Determine the [X, Y] coordinate at the center of the cell enclosing the given text.  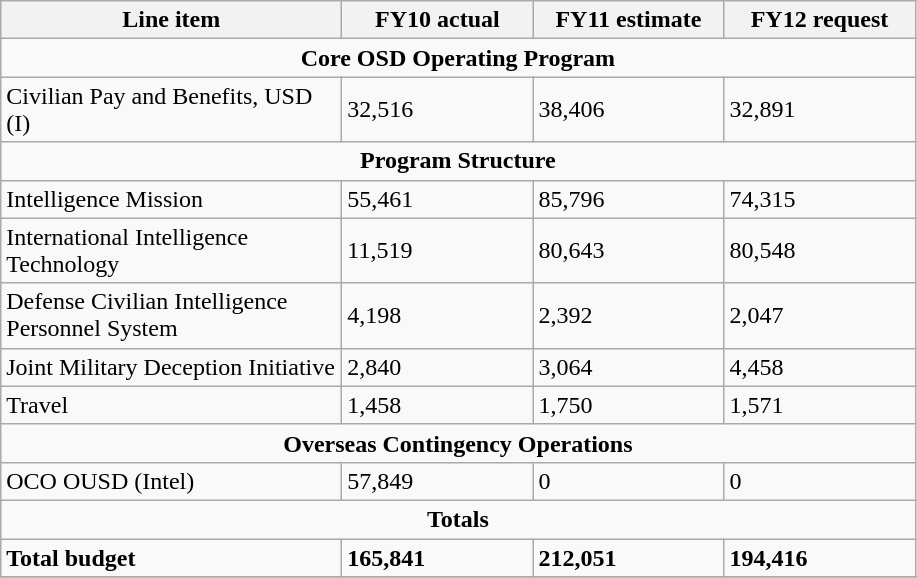
4,458 [820, 367]
38,406 [628, 110]
Intelligence Mission [172, 199]
32,516 [438, 110]
85,796 [628, 199]
1,458 [438, 405]
57,849 [438, 481]
Totals [458, 519]
Travel [172, 405]
32,891 [820, 110]
Civilian Pay and Benefits, USD (I) [172, 110]
Total budget [172, 557]
2,047 [820, 316]
FY11 estimate [628, 20]
FY10 actual [438, 20]
International Intelligence Technology [172, 250]
11,519 [438, 250]
80,548 [820, 250]
194,416 [820, 557]
2,392 [628, 316]
80,643 [628, 250]
Core OSD Operating Program [458, 58]
55,461 [438, 199]
74,315 [820, 199]
Line item [172, 20]
Overseas Contingency Operations [458, 443]
OCO OUSD (Intel) [172, 481]
3,064 [628, 367]
4,198 [438, 316]
1,571 [820, 405]
1,750 [628, 405]
212,051 [628, 557]
165,841 [438, 557]
Defense Civilian Intelligence Personnel System [172, 316]
2,840 [438, 367]
FY12 request [820, 20]
Program Structure [458, 161]
Joint Military Deception Initiative [172, 367]
